Extract the [X, Y] coordinate from the center of the cell holding the provided text.  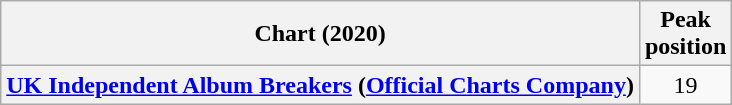
Peakposition [685, 34]
UK Independent Album Breakers (Official Charts Company) [320, 85]
Chart (2020) [320, 34]
19 [685, 85]
